Extract the (X, Y) coordinate from the center of the cell holding the provided text.  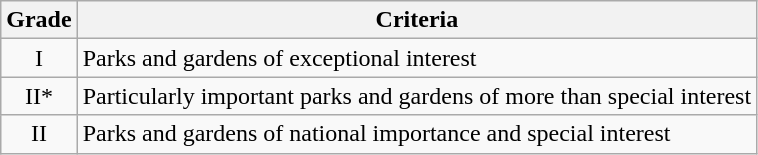
II (39, 134)
II* (39, 96)
Parks and gardens of exceptional interest (417, 58)
Grade (39, 20)
I (39, 58)
Particularly important parks and gardens of more than special interest (417, 96)
Criteria (417, 20)
Parks and gardens of national importance and special interest (417, 134)
